Provide the (x, y) coordinate of the cell's center where the given text is located.  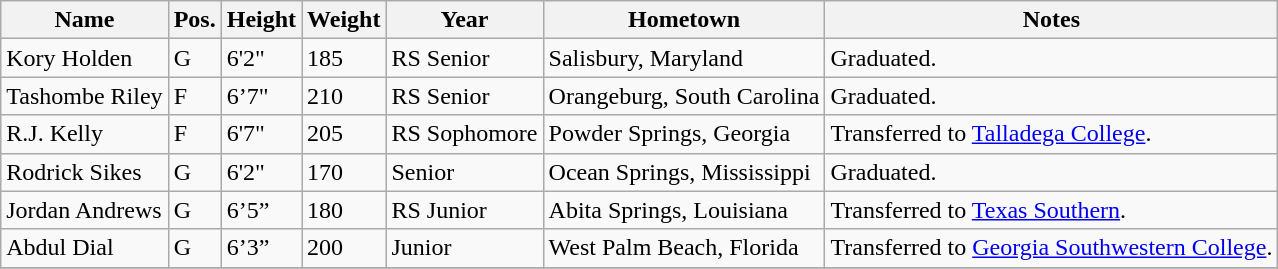
West Palm Beach, Florida (684, 248)
210 (344, 96)
Pos. (194, 20)
Hometown (684, 20)
170 (344, 172)
Orangeburg, South Carolina (684, 96)
Abdul Dial (84, 248)
Powder Springs, Georgia (684, 134)
Rodrick Sikes (84, 172)
185 (344, 58)
RS Junior (464, 210)
6'7" (261, 134)
Jordan Andrews (84, 210)
Ocean Springs, Mississippi (684, 172)
205 (344, 134)
R.J. Kelly (84, 134)
Name (84, 20)
Senior (464, 172)
Salisbury, Maryland (684, 58)
Transferred to Texas Southern. (1052, 210)
Height (261, 20)
Year (464, 20)
Junior (464, 248)
6’5” (261, 210)
Transferred to Talladega College. (1052, 134)
6’3” (261, 248)
6’7" (261, 96)
Tashombe Riley (84, 96)
RS Sophomore (464, 134)
180 (344, 210)
200 (344, 248)
Transferred to Georgia Southwestern College. (1052, 248)
Notes (1052, 20)
Kory Holden (84, 58)
Weight (344, 20)
Abita Springs, Louisiana (684, 210)
